Find where the given text appears and provide that cell's center as (X, Y) coordinate. 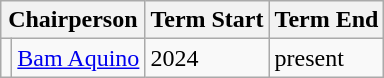
Chairperson (73, 20)
Term Start (207, 20)
Bam Aquino (78, 58)
present (326, 58)
Term End (326, 20)
2024 (207, 58)
